Scan for the cell matching the given text and deliver its [X, Y] coordinate at center. 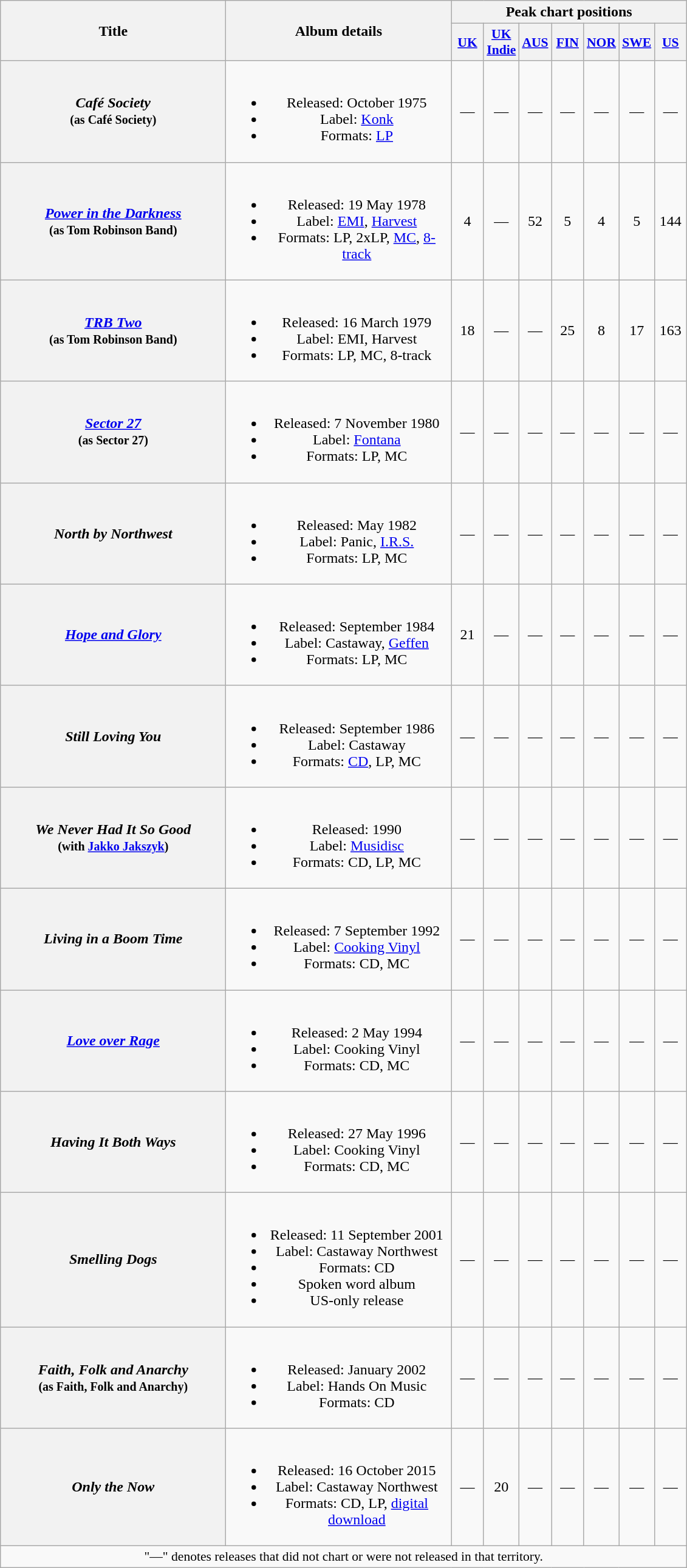
Released: 19 May 1978Label: EMI, HarvestFormats: LP, 2xLP, MC, 8-track [339, 221]
North by Northwest [113, 533]
Released: May 1982Label: Panic, I.R.S.Formats: LP, MC [339, 533]
Title [113, 30]
21 [468, 635]
144 [671, 221]
Hope and Glory [113, 635]
Released: 27 May 1996Label: Cooking VinylFormats: CD, MC [339, 1142]
Only the Now [113, 1487]
8 [601, 330]
Still Loving You [113, 736]
AUS [535, 42]
TRB Two(as Tom Robinson Band) [113, 330]
Album details [339, 30]
Released: 16 March 1979Label: EMI, HarvestFormats: LP, MC, 8-track [339, 330]
US [671, 42]
UK [468, 42]
Released: January 2002Label: Hands On MusicFormats: CD [339, 1378]
Released: 16 October 2015Label: Castaway NorthwestFormats: CD, LP, digital download [339, 1487]
Power in the Darkness(as Tom Robinson Band) [113, 221]
Smelling Dogs [113, 1260]
NOR [601, 42]
We Never Had It So Good(with Jakko Jakszyk) [113, 838]
Released: 7 September 1992Label: Cooking VinylFormats: CD, MC [339, 938]
17 [637, 330]
25 [567, 330]
FIN [567, 42]
Released: September 1984Label: Castaway, GeffenFormats: LP, MC [339, 635]
"—" denotes releases that did not chart or were not released in that territory. [344, 1557]
Released: 2 May 1994Label: Cooking VinylFormats: CD, MC [339, 1040]
Released: September 1986Label: CastawayFormats: CD, LP, MC [339, 736]
Having It Both Ways [113, 1142]
Peak chart positions [569, 12]
163 [671, 330]
UK Indie [501, 42]
Café Society(as Café Society) [113, 112]
18 [468, 330]
Faith, Folk and Anarchy(as Faith, Folk and Anarchy) [113, 1378]
52 [535, 221]
Sector 27(as Sector 27) [113, 432]
Released: 1990Label: MusidiscFormats: CD, LP, MC [339, 838]
SWE [637, 42]
Love over Rage [113, 1040]
Living in a Boom Time [113, 938]
20 [501, 1487]
Released: 7 November 1980Label: FontanaFormats: LP, MC [339, 432]
Released: October 1975Label: KonkFormats: LP [339, 112]
Released: 11 September 2001Label: Castaway NorthwestFormats: CDSpoken word albumUS-only release [339, 1260]
